Search for the cell housing the specified text and yield its [x, y] center coordinate. 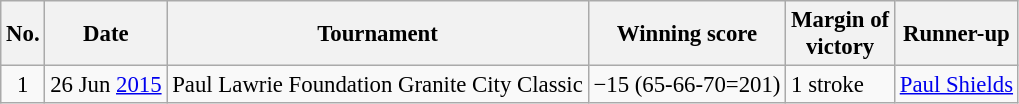
Tournament [378, 34]
−15 (65-66-70=201) [687, 85]
No. [23, 34]
Paul Shields [956, 85]
Margin ofvictory [840, 34]
Runner-up [956, 34]
26 Jun 2015 [106, 85]
Paul Lawrie Foundation Granite City Classic [378, 85]
1 stroke [840, 85]
Date [106, 34]
Winning score [687, 34]
1 [23, 85]
